For the text-containing cell, return its midpoint in [x, y] coordinate format. 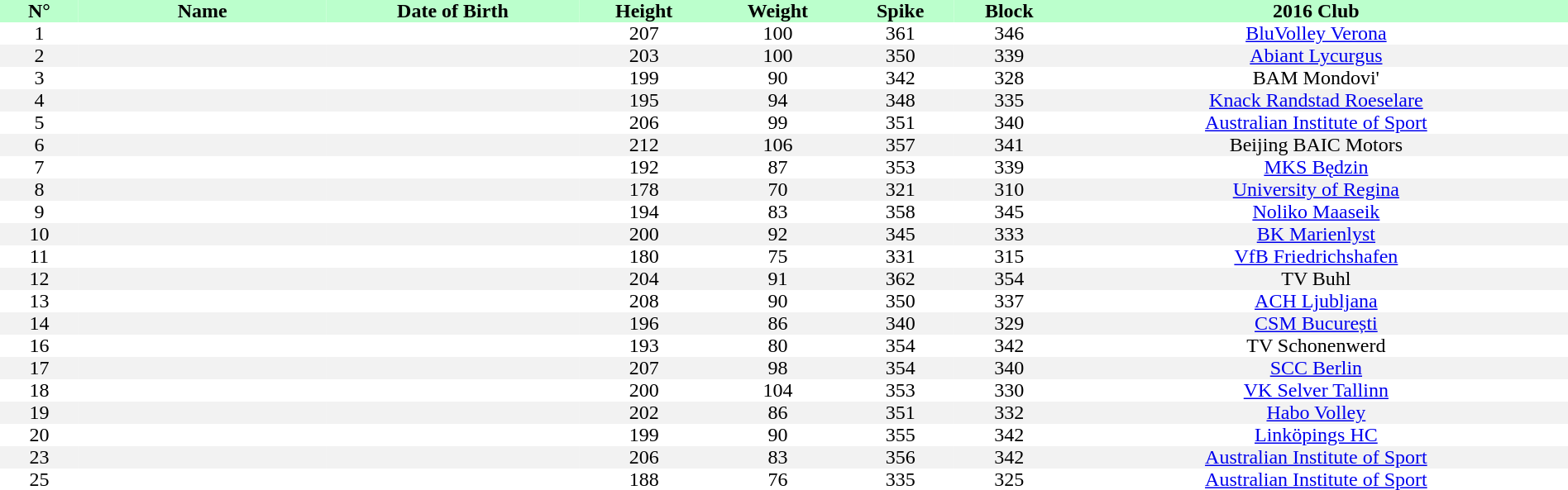
Linköpings HC [1317, 435]
92 [777, 235]
Knack Randstad Roeselare [1317, 101]
SCC Berlin [1317, 369]
9 [40, 212]
330 [1009, 390]
3 [40, 78]
329 [1009, 324]
208 [643, 301]
335 [1009, 101]
10 [40, 235]
14 [40, 324]
8 [40, 190]
178 [643, 190]
CSM București [1317, 324]
75 [777, 256]
Block [1009, 12]
104 [777, 390]
362 [901, 279]
University of Regina [1317, 190]
341 [1009, 145]
ACH Ljubljana [1317, 301]
Noliko Maaseik [1317, 212]
212 [643, 145]
16 [40, 345]
2016 Club [1317, 12]
337 [1009, 301]
99 [777, 122]
106 [777, 145]
13 [40, 301]
180 [643, 256]
23 [40, 458]
356 [901, 458]
70 [777, 190]
Weight [777, 12]
203 [643, 56]
204 [643, 279]
TV Schonenwerd [1317, 345]
TV Buhl [1317, 279]
5 [40, 122]
348 [901, 101]
Beijing BAIC Motors [1317, 145]
310 [1009, 190]
194 [643, 212]
315 [1009, 256]
19 [40, 413]
Habo Volley [1317, 413]
18 [40, 390]
321 [901, 190]
N° [40, 12]
17 [40, 369]
332 [1009, 413]
358 [901, 212]
2 [40, 56]
192 [643, 167]
355 [901, 435]
195 [643, 101]
98 [777, 369]
1 [40, 33]
12 [40, 279]
87 [777, 167]
193 [643, 345]
MKS Będzin [1317, 167]
357 [901, 145]
94 [777, 101]
328 [1009, 78]
VK Selver Tallinn [1317, 390]
7 [40, 167]
11 [40, 256]
Date of Birth [453, 12]
91 [777, 279]
361 [901, 33]
Spike [901, 12]
BK Marienlyst [1317, 235]
BAM Mondovi' [1317, 78]
Abiant Lycurgus [1317, 56]
BluVolley Verona [1317, 33]
80 [777, 345]
6 [40, 145]
333 [1009, 235]
331 [901, 256]
346 [1009, 33]
196 [643, 324]
Name [203, 12]
202 [643, 413]
4 [40, 101]
Height [643, 12]
20 [40, 435]
VfB Friedrichshafen [1317, 256]
